Locate the cell with the specified text and output its [x, y] center coordinate. 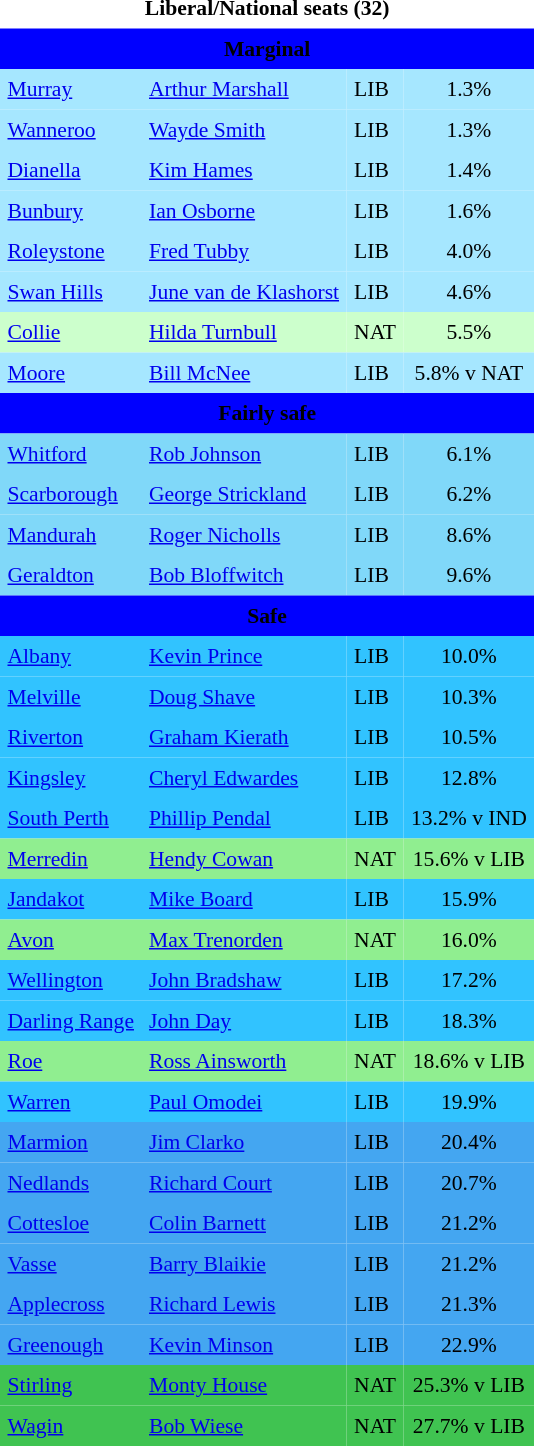
Ian Osborne [244, 210]
Avon [70, 939]
Wellington [70, 980]
Kingsley [70, 777]
Roger Nicholls [244, 534]
June van de Klashorst [244, 291]
Paul Omodei [244, 1101]
Kevin Prince [244, 656]
South Perth [70, 818]
Warren [70, 1101]
Monty House [244, 1385]
Geraldton [70, 575]
John Bradshaw [244, 980]
Wanneroo [70, 129]
Jandakot [70, 899]
Richard Court [244, 1182]
Swan Hills [70, 291]
Mandurah [70, 534]
Bob Wiese [244, 1425]
Max Trenorden [244, 939]
Greenough [70, 1344]
Marmion [70, 1142]
Albany [70, 656]
George Strickland [244, 494]
Cottesloe [70, 1223]
Cheryl Edwardes [244, 777]
Colin Barnett [244, 1223]
Riverton [70, 737]
Fairly safe [267, 413]
Wayde Smith [244, 129]
Vasse [70, 1263]
Stirling [70, 1385]
Fred Tubby [244, 251]
Scarborough [70, 494]
Hendy Cowan [244, 858]
Doug Shave [244, 696]
Phillip Pendal [244, 818]
John Day [244, 1020]
Moore [70, 372]
Kim Hames [244, 170]
Applecross [70, 1304]
Marginal [267, 48]
Murray [70, 89]
Nedlands [70, 1182]
Arthur Marshall [244, 89]
Roleystone [70, 251]
Hilda Turnbull [244, 332]
Barry Blaikie [244, 1263]
Wagin [70, 1425]
Bill McNee [244, 372]
Whitford [70, 453]
Kevin Minson [244, 1344]
Darling Range [70, 1020]
Graham Kierath [244, 737]
Jim Clarko [244, 1142]
Safe [267, 615]
Richard Lewis [244, 1304]
Collie [70, 332]
Merredin [70, 858]
Ross Ainsworth [244, 1061]
Mike Board [244, 899]
Dianella [70, 170]
Bunbury [70, 210]
Roe [70, 1061]
Melville [70, 696]
Bob Bloffwitch [244, 575]
Rob Johnson [244, 453]
